Return [x, y] of the center of cell containing provided text 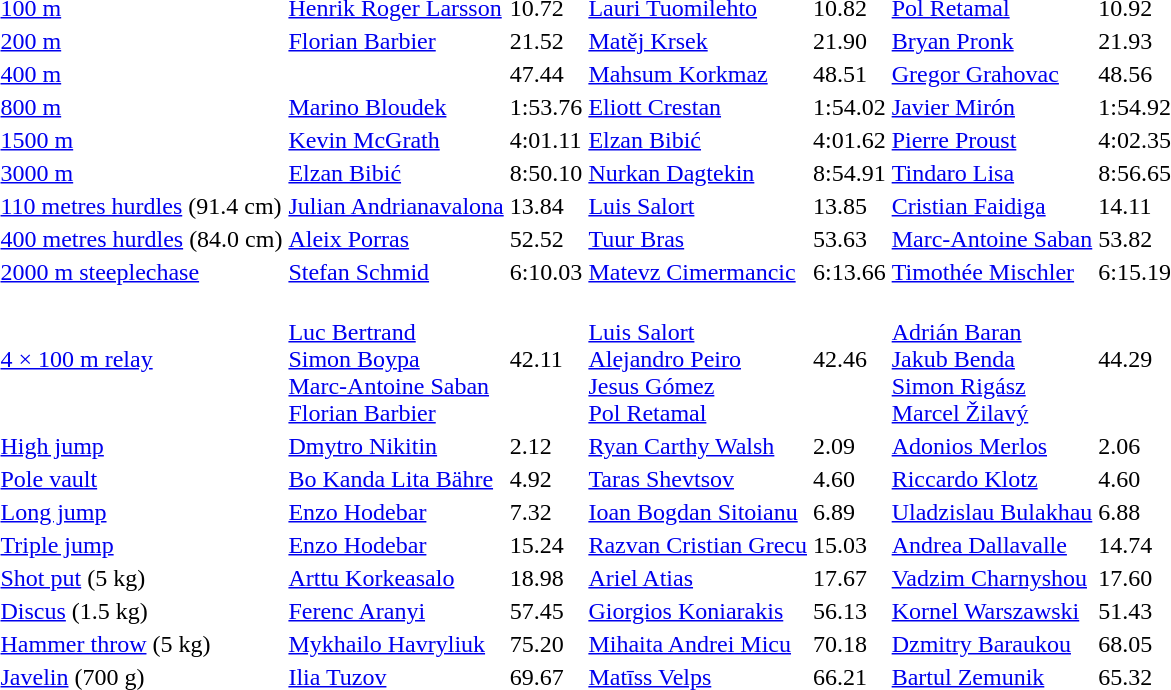
56.13 [849, 611]
2.09 [849, 446]
Luis Salort [698, 206]
53.63 [849, 239]
Matěj Krsek [698, 41]
Luc BertrandSimon BoypaMarc-Antoine SabanFlorian Barbier [396, 359]
Andrea Dallavalle [992, 545]
Matevz Cimermancic [698, 272]
Gregor Grahovac [992, 74]
48.51 [849, 74]
Kevin McGrath [396, 140]
Stefan Schmid [396, 272]
8:50.10 [546, 173]
Kornel Warszawski [992, 611]
Aleix Porras [396, 239]
15.03 [849, 545]
Pierre Proust [992, 140]
Uladzislau Bulakhau [992, 512]
47.44 [546, 74]
2.12 [546, 446]
Marino Bloudek [396, 107]
Florian Barbier [396, 41]
4.92 [546, 479]
13.84 [546, 206]
52.52 [546, 239]
Bryan Pronk [992, 41]
1:53.76 [546, 107]
Tuur Bras [698, 239]
Nurkan Dagtekin [698, 173]
Riccardo Klotz [992, 479]
1:54.02 [849, 107]
Cristian Faidiga [992, 206]
Giorgios Koniarakis [698, 611]
75.20 [546, 644]
Marc-Antoine Saban [992, 239]
Ferenc Aranyi [396, 611]
Ioan Bogdan Sitoianu [698, 512]
70.18 [849, 644]
Bo Kanda Lita Bähre [396, 479]
Arttu Korkeasalo [396, 578]
Timothée Mischler [992, 272]
15.24 [546, 545]
57.45 [546, 611]
Tindaro Lisa [992, 173]
42.11 [546, 359]
18.98 [546, 578]
Razvan Cristian Grecu [698, 545]
Adrián BaranJakub BendaSimon RigászMarcel Žilavý [992, 359]
Javier Mirón [992, 107]
Adonios Merlos [992, 446]
7.32 [546, 512]
6:10.03 [546, 272]
8:54.91 [849, 173]
Dmytro Nikitin [396, 446]
Eliott Crestan [698, 107]
21.52 [546, 41]
Ryan Carthy Walsh [698, 446]
42.46 [849, 359]
Vadzim Charnyshou [992, 578]
17.67 [849, 578]
4:01.11 [546, 140]
Mykhailo Havryliuk [396, 644]
Luis SalortAlejandro PeiroJesus GómezPol Retamal [698, 359]
Ariel Atias [698, 578]
4:01.62 [849, 140]
Julian Andrianavalona [396, 206]
Mihaita Andrei Micu [698, 644]
6.89 [849, 512]
Mahsum Korkmaz [698, 74]
13.85 [849, 206]
21.90 [849, 41]
4.60 [849, 479]
Dzmitry Baraukou [992, 644]
Taras Shevtsov [698, 479]
6:13.66 [849, 272]
